Search for the cell housing the specified text and yield its [x, y] center coordinate. 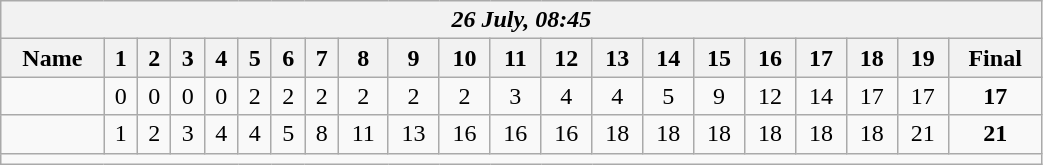
6 [288, 58]
19 [922, 58]
Name [52, 58]
7 [322, 58]
26 July, 08:45 [522, 20]
15 [720, 58]
10 [464, 58]
Final [995, 58]
